Return the (x, y) coordinate for the center point of the cell that contains the specified text.  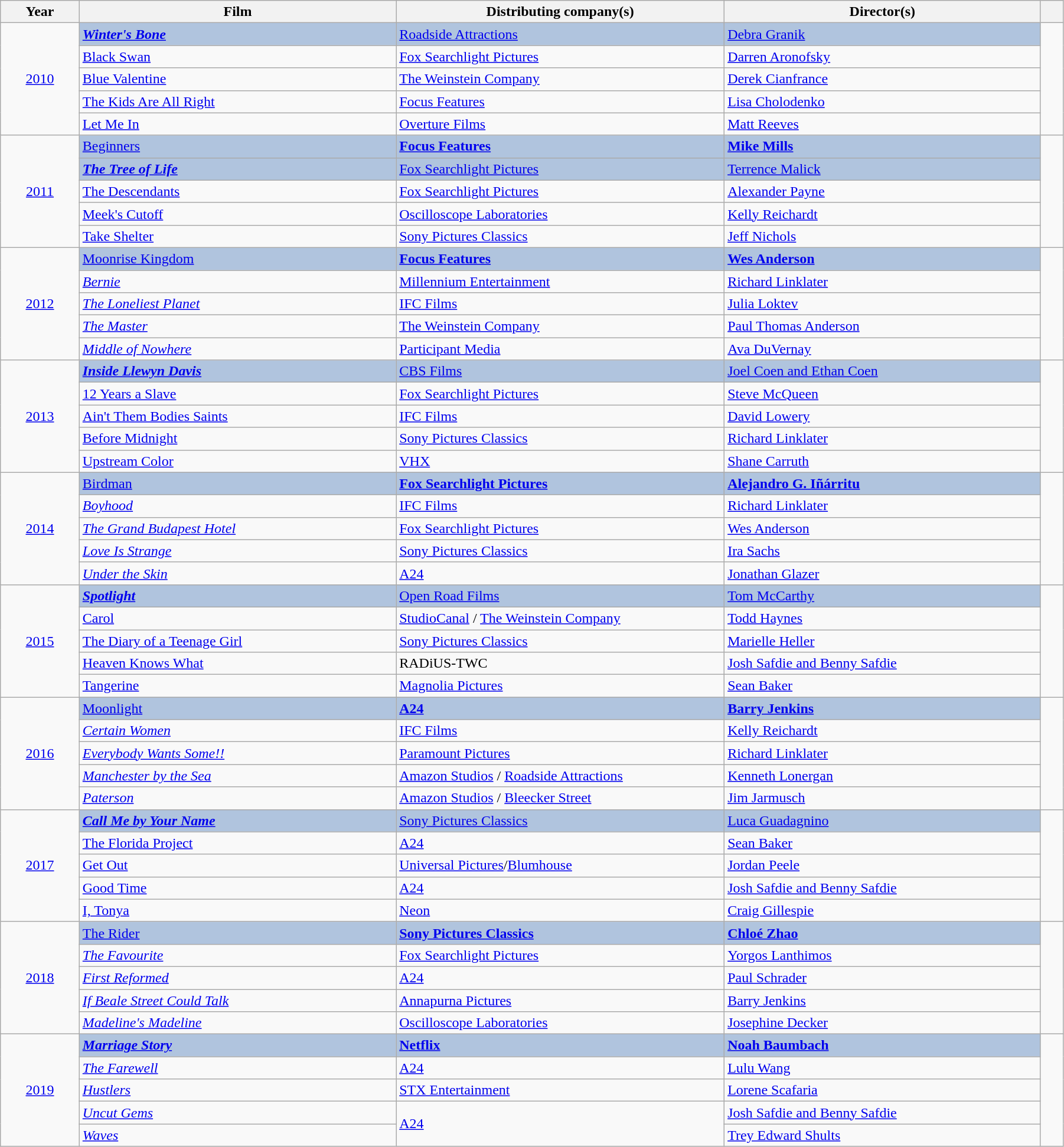
Luca Guadagnino (882, 821)
Shane Carruth (882, 461)
Jonathan Glazer (882, 573)
Todd Haynes (882, 618)
Darren Aronofsky (882, 57)
Participant Media (560, 349)
Let Me In (237, 124)
Jim Jarmusch (882, 798)
The Favourite (237, 955)
2014 (40, 528)
RADiUS-TWC (560, 664)
Annapurna Pictures (560, 1001)
Paul Schrader (882, 978)
The Rider (237, 933)
Steve McQueen (882, 394)
Marielle Heller (882, 641)
Josephine Decker (882, 1023)
Ava DuVernay (882, 349)
Derek Cianfrance (882, 79)
Bernie (237, 282)
Beginners (237, 146)
STX Entertainment (560, 1090)
Good Time (237, 888)
The Tree of Life (237, 169)
Boyhood (237, 506)
Lulu Wang (882, 1068)
Middle of Nowhere (237, 349)
Call Me by Your Name (237, 821)
Inside Llewyn Davis (237, 371)
Lorene Scafaria (882, 1090)
The Loneliest Planet (237, 304)
Trey Edward Shults (882, 1135)
Overture Films (560, 124)
Joel Coen and Ethan Coen (882, 371)
2019 (40, 1090)
Ain't Them Bodies Saints (237, 416)
Paramount Pictures (560, 753)
First Reformed (237, 978)
2012 (40, 303)
Noah Baumbach (882, 1045)
Film (237, 12)
2017 (40, 865)
VHX (560, 461)
Director(s) (882, 12)
The Florida Project (237, 843)
12 Years a Slave (237, 394)
2010 (40, 79)
2015 (40, 641)
2011 (40, 191)
StudioCanal / The Weinstein Company (560, 618)
Jordan Peele (882, 865)
Under the Skin (237, 573)
2016 (40, 753)
Ira Sachs (882, 551)
Paterson (237, 798)
Terrence Malick (882, 169)
Before Midnight (237, 439)
Upstream Color (237, 461)
Tangerine (237, 686)
Jeff Nichols (882, 236)
Amazon Studios / Roadside Attractions (560, 776)
Chloé Zhao (882, 933)
Black Swan (237, 57)
The Grand Budapest Hotel (237, 528)
Get Out (237, 865)
Year (40, 12)
The Farewell (237, 1068)
I, Tonya (237, 910)
Uncut Gems (237, 1113)
2018 (40, 978)
David Lowery (882, 416)
Alexander Payne (882, 191)
Hustlers (237, 1090)
Marriage Story (237, 1045)
Heaven Knows What (237, 664)
Love Is Strange (237, 551)
Netflix (560, 1045)
Universal Pictures/Blumhouse (560, 865)
Craig Gillespie (882, 910)
Manchester by the Sea (237, 776)
Blue Valentine (237, 79)
The Diary of a Teenage Girl (237, 641)
Winter's Bone (237, 34)
Amazon Studios / Bleecker Street (560, 798)
Certain Women (237, 731)
Magnolia Pictures (560, 686)
Birdman (237, 483)
Kenneth Lonergan (882, 776)
Carol (237, 618)
Roadside Attractions (560, 34)
Take Shelter (237, 236)
Spotlight (237, 596)
2013 (40, 416)
The Kids Are All Right (237, 102)
Yorgos Lanthimos (882, 955)
Waves (237, 1135)
Moonrise Kingdom (237, 259)
If Beale Street Could Talk (237, 1001)
Debra Granik (882, 34)
Open Road Films (560, 596)
Matt Reeves (882, 124)
CBS Films (560, 371)
Lisa Cholodenko (882, 102)
Julia Loktev (882, 304)
Paul Thomas Anderson (882, 326)
Millennium Entertainment (560, 282)
The Descendants (237, 191)
Distributing company(s) (560, 12)
Alejandro G. Iñárritu (882, 483)
The Master (237, 326)
Meek's Cutoff (237, 214)
Neon (560, 910)
Everybody Wants Some!! (237, 753)
Mike Mills (882, 146)
Tom McCarthy (882, 596)
Madeline's Madeline (237, 1023)
Moonlight (237, 708)
